Capture the cell that displays the provided text and extract its (X, Y) central coordinate. 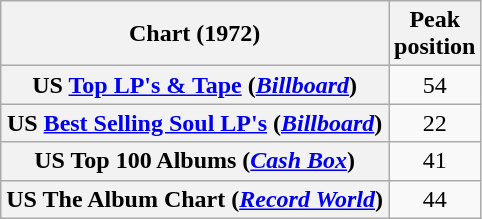
US Best Selling Soul LP's (Billboard) (195, 123)
41 (435, 161)
44 (435, 199)
US Top LP's & Tape (Billboard) (195, 85)
54 (435, 85)
Peakposition (435, 34)
US Top 100 Albums (Cash Box) (195, 161)
22 (435, 123)
US The Album Chart (Record World) (195, 199)
Chart (1972) (195, 34)
